Determine the [X, Y] coordinate at the center of the cell enclosing the given text.  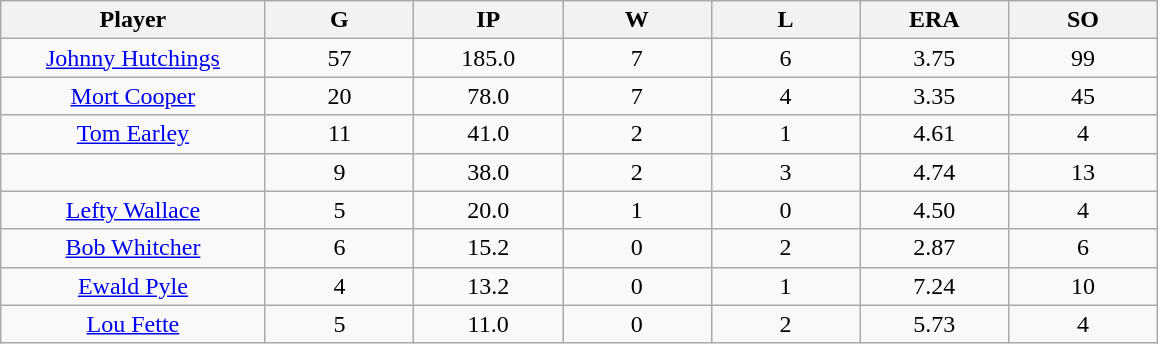
3.75 [934, 58]
Johnny Hutchings [133, 58]
20.0 [488, 210]
11 [340, 134]
99 [1084, 58]
10 [1084, 286]
41.0 [488, 134]
13.2 [488, 286]
4.50 [934, 210]
G [340, 20]
5.73 [934, 324]
9 [340, 172]
57 [340, 58]
15.2 [488, 248]
13 [1084, 172]
45 [1084, 96]
Tom Earley [133, 134]
ERA [934, 20]
38.0 [488, 172]
2.87 [934, 248]
Player [133, 20]
4.61 [934, 134]
W [636, 20]
Ewald Pyle [133, 286]
IP [488, 20]
3.35 [934, 96]
L [786, 20]
Lefty Wallace [133, 210]
3 [786, 172]
SO [1084, 20]
20 [340, 96]
11.0 [488, 324]
185.0 [488, 58]
78.0 [488, 96]
Lou Fette [133, 324]
Mort Cooper [133, 96]
7.24 [934, 286]
4.74 [934, 172]
Bob Whitcher [133, 248]
